Provide the [x, y] coordinate of the cell's center where the given text is located.  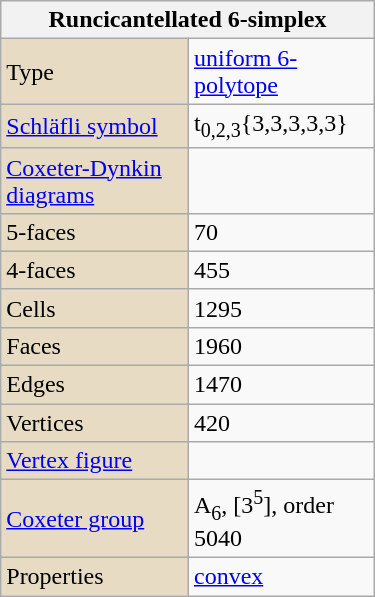
Coxeter-Dynkin diagrams [95, 180]
420 [281, 423]
Runcicantellated 6-simplex [188, 20]
70 [281, 232]
Coxeter group [95, 519]
Vertices [95, 423]
1470 [281, 385]
4-faces [95, 270]
convex [281, 577]
uniform 6-polytope [281, 72]
Properties [95, 577]
1960 [281, 346]
Faces [95, 346]
A6, [35], order 5040 [281, 519]
1295 [281, 308]
Cells [95, 308]
Edges [95, 385]
5-faces [95, 232]
t0,2,3{3,3,3,3,3} [281, 126]
Schläfli symbol [95, 126]
455 [281, 270]
Type [95, 72]
Vertex figure [95, 461]
